For the text-containing cell, return its midpoint in (x, y) coordinate format. 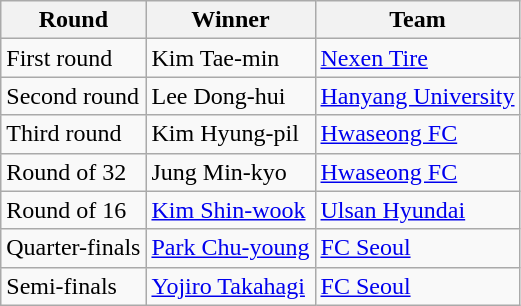
Nexen Tire (418, 58)
Semi-finals (74, 286)
Hanyang University (418, 96)
Lee Dong-hui (230, 96)
Jung Min-kyo (230, 172)
Park Chu-young (230, 248)
First round (74, 58)
Round of 16 (74, 210)
Kim Hyung-pil (230, 134)
Quarter-finals (74, 248)
Team (418, 20)
Round of 32 (74, 172)
Winner (230, 20)
Ulsan Hyundai (418, 210)
Yojiro Takahagi (230, 286)
Round (74, 20)
Kim Shin-wook (230, 210)
Kim Tae-min (230, 58)
Second round (74, 96)
Third round (74, 134)
